Find where the given text appears and provide that cell's center as (X, Y) coordinate. 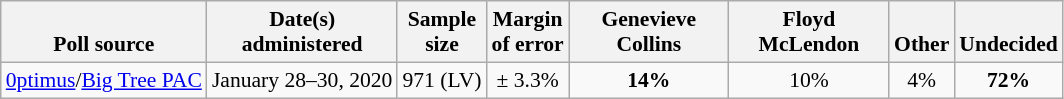
Undecided (1008, 32)
72% (1008, 80)
Poll source (104, 32)
FloydMcLendon (809, 32)
14% (649, 80)
Date(s)administered (302, 32)
Marginof error (528, 32)
Samplesize (442, 32)
± 3.3% (528, 80)
Other (922, 32)
GenevieveCollins (649, 32)
10% (809, 80)
January 28–30, 2020 (302, 80)
0ptimus/Big Tree PAC (104, 80)
971 (LV) (442, 80)
4% (922, 80)
